Pinpoint the cell where the given text exists, returning its [X, Y] midpoint coordinate. 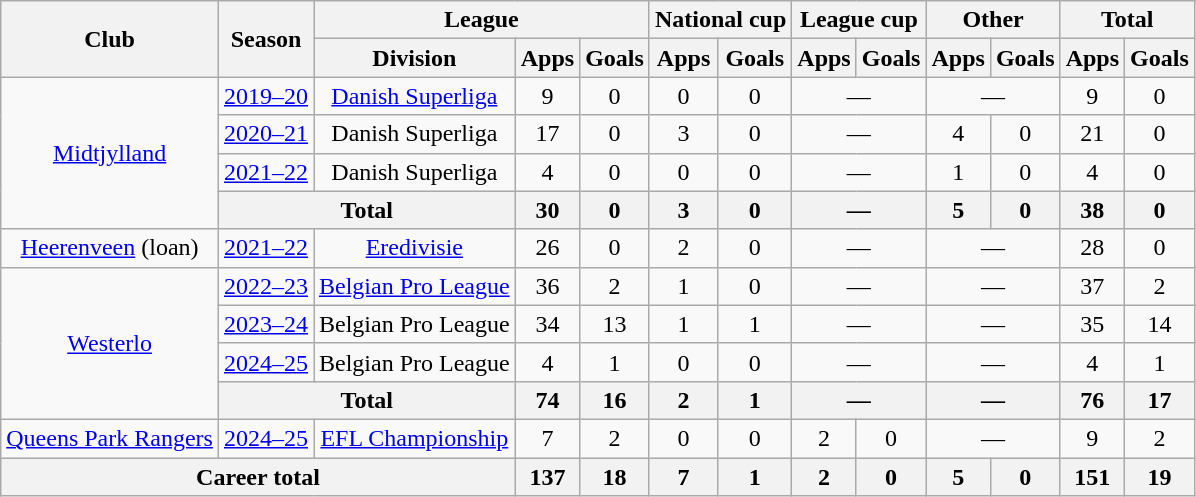
Heerenveen (loan) [110, 248]
2022–23 [266, 286]
137 [547, 477]
EFL Championship [415, 438]
18 [615, 477]
19 [1160, 477]
35 [1092, 324]
2023–24 [266, 324]
36 [547, 286]
Other [993, 20]
28 [1092, 248]
National cup [720, 20]
151 [1092, 477]
74 [547, 400]
16 [615, 400]
14 [1160, 324]
30 [547, 210]
Midtjylland [110, 153]
26 [547, 248]
76 [1092, 400]
2020–21 [266, 134]
Season [266, 39]
Westerlo [110, 343]
34 [547, 324]
37 [1092, 286]
Club [110, 39]
21 [1092, 134]
2019–20 [266, 96]
13 [615, 324]
Career total [258, 477]
Queens Park Rangers [110, 438]
Division [415, 58]
38 [1092, 210]
League [482, 20]
League cup [859, 20]
Eredivisie [415, 248]
